Return (x, y) of the center of cell containing provided text 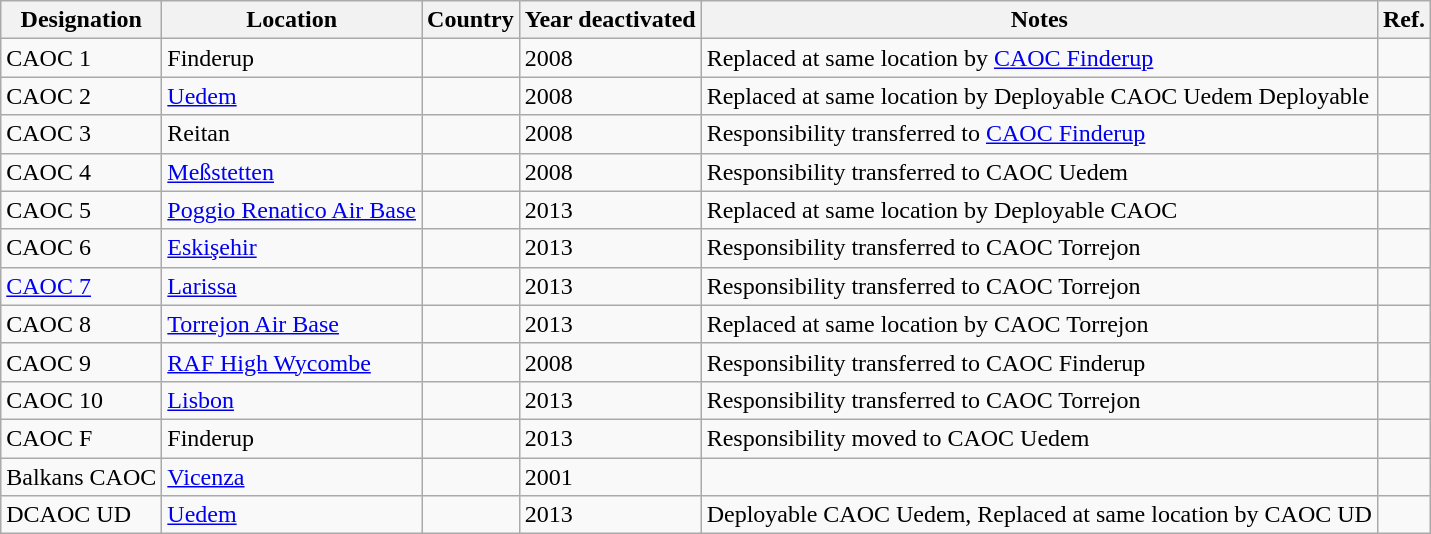
CAOC 7 (82, 286)
2001 (610, 477)
Deployable CAOC Uedem, Replaced at same location by CAOC UD (1039, 515)
Lisbon (292, 400)
Torrejon Air Base (292, 324)
Responsibility transferred to CAOC Uedem (1039, 172)
Responsibility moved to CAOC Uedem (1039, 438)
CAOC 8 (82, 324)
Vicenza (292, 477)
Replaced at same location by Deployable CAOC (1039, 210)
Designation (82, 20)
CAOC 2 (82, 96)
Balkans CAOC (82, 477)
Country (471, 20)
Replaced at same location by CAOC Torrejon (1039, 324)
CAOC 1 (82, 58)
Replaced at same location by Deployable CAOC Uedem Deployable (1039, 96)
Larissa (292, 286)
CAOC 6 (82, 248)
DCAOC UD (82, 515)
Location (292, 20)
CAOC 4 (82, 172)
Reitan (292, 134)
Notes (1039, 20)
Ref. (1404, 20)
RAF High Wycombe (292, 362)
CAOC 3 (82, 134)
CAOC 10 (82, 400)
CAOC F (82, 438)
Poggio Renatico Air Base (292, 210)
Replaced at same location by CAOC Finderup (1039, 58)
Year deactivated (610, 20)
CAOC 5 (82, 210)
Eskişehir (292, 248)
Meßstetten (292, 172)
CAOC 9 (82, 362)
